Identify which cell holds the provided text, then report its (x, y) central coordinate. 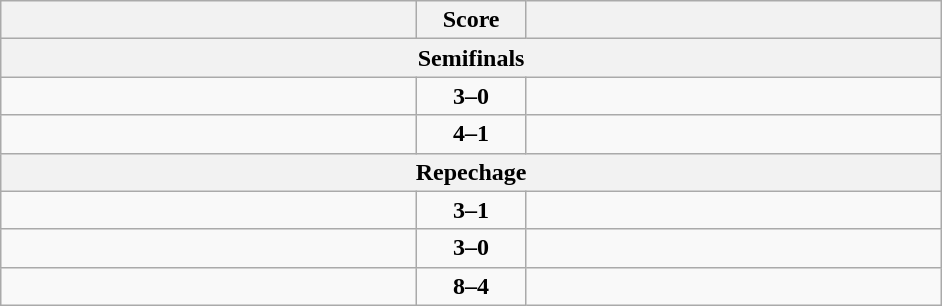
4–1 (472, 134)
Repechage (472, 172)
Score (472, 20)
3–1 (472, 210)
8–4 (472, 286)
Semifinals (472, 58)
